Capture the cell that displays the provided text and extract its (X, Y) central coordinate. 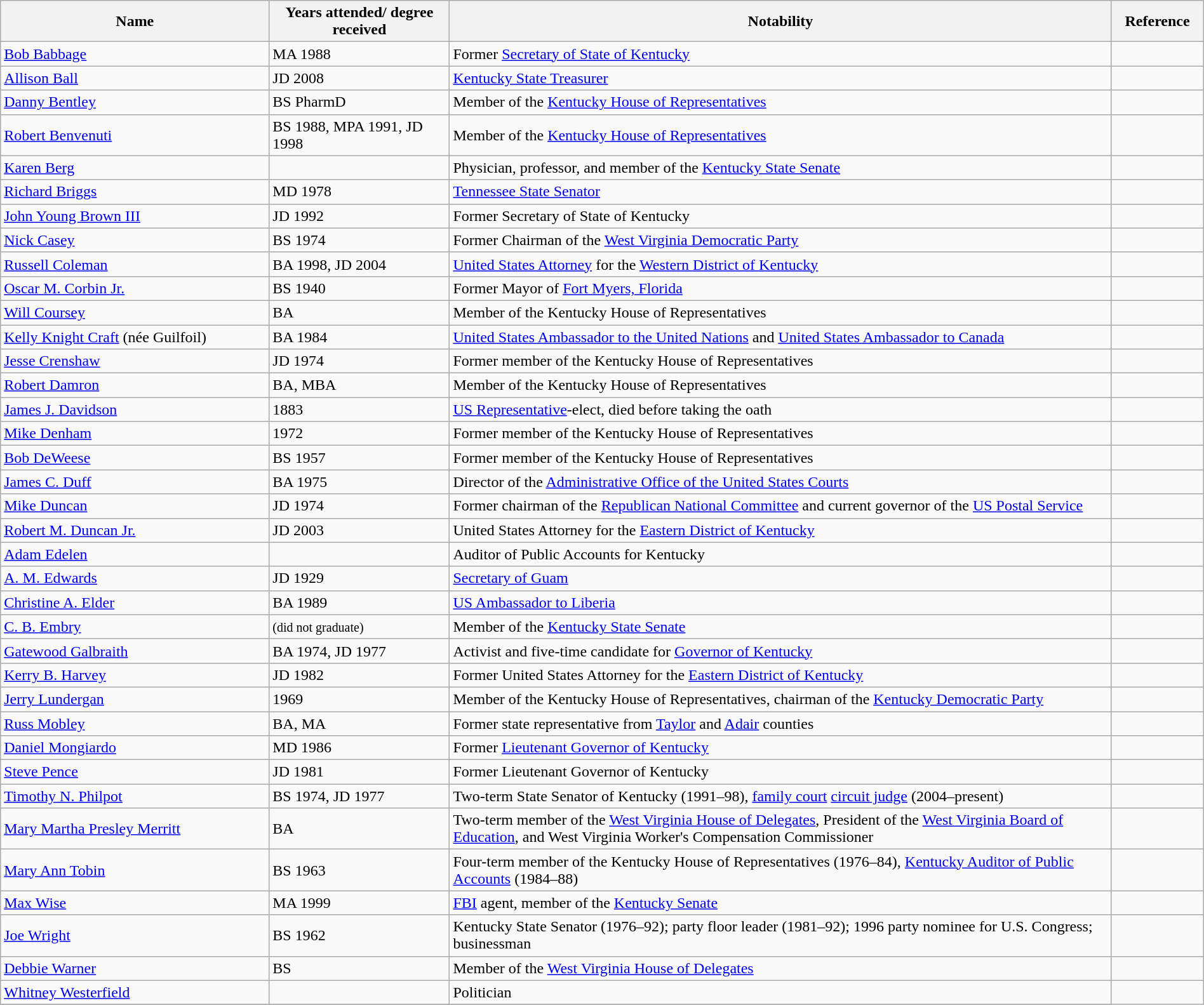
MA 1988 (359, 54)
(did not graduate) (359, 627)
BS 1988, MPA 1991, JD 1998 (359, 135)
Reference (1157, 22)
Daniel Mongiardo (135, 748)
Jesse Crenshaw (135, 361)
Whitney Westerfield (135, 992)
Adam Edelen (135, 554)
Karen Berg (135, 168)
Russ Mobley (135, 723)
Kerry B. Harvey (135, 675)
MD 1978 (359, 192)
Christine A. Elder (135, 602)
MD 1986 (359, 748)
Russell Coleman (135, 264)
Joe Wright (135, 936)
BA 1984 (359, 337)
Nick Casey (135, 240)
Tennessee State Senator (780, 192)
BS 1963 (359, 870)
US Ambassador to Liberia (780, 602)
Gatewood Galbraith (135, 651)
Robert Damron (135, 385)
JD 1982 (359, 675)
Oscar M. Corbin Jr. (135, 288)
Physician, professor, and member of the Kentucky State Senate (780, 168)
Bob Babbage (135, 54)
BS (359, 968)
1969 (359, 699)
BS 1957 (359, 458)
Activist and five-time candidate for Governor of Kentucky (780, 651)
Two-term State Senator of Kentucky (1991–98), family court circuit judge (2004–present) (780, 796)
BA 1998, JD 2004 (359, 264)
United States Ambassador to the United Nations and United States Ambassador to Canada (780, 337)
Allison Ball (135, 78)
Former state representative from Taylor and Adair counties (780, 723)
Steve Pence (135, 772)
FBI agent, member of the Kentucky Senate (780, 903)
Years attended/ degree received (359, 22)
James C. Duff (135, 482)
1972 (359, 434)
Former chairman of the Republican National Committee and current governor of the US Postal Service (780, 506)
Richard Briggs (135, 192)
Robert M. Duncan Jr. (135, 530)
BA 1989 (359, 602)
Kentucky State Treasurer (780, 78)
BA 1974, JD 1977 (359, 651)
JD 1929 (359, 578)
JD 2008 (359, 78)
BS 1962 (359, 936)
Former Chairman of the West Virginia Democratic Party (780, 240)
Member of the Kentucky House of Representatives, chairman of the Kentucky Democratic Party (780, 699)
Mike Denham (135, 434)
Robert Benvenuti (135, 135)
1883 (359, 409)
US Representative-elect, died before taking the oath (780, 409)
Name (135, 22)
JD 1992 (359, 216)
BS 1974, JD 1977 (359, 796)
Mike Duncan (135, 506)
Former Mayor of Fort Myers, Florida (780, 288)
Member of the West Virginia House of Delegates (780, 968)
James J. Davidson (135, 409)
BS PharmD (359, 102)
Mary Ann Tobin (135, 870)
Director of the Administrative Office of the United States Courts (780, 482)
United States Attorney for the Western District of Kentucky (780, 264)
Kentucky State Senator (1976–92); party floor leader (1981–92); 1996 party nominee for U.S. Congress; businessman (780, 936)
BA, MA (359, 723)
Will Coursey (135, 312)
Kelly Knight Craft (née Guilfoil) (135, 337)
BS 1940 (359, 288)
A. M. Edwards (135, 578)
Member of the Kentucky State Senate (780, 627)
Auditor of Public Accounts for Kentucky (780, 554)
Danny Bentley (135, 102)
JD 2003 (359, 530)
Notability (780, 22)
Max Wise (135, 903)
Secretary of Guam (780, 578)
Politician (780, 992)
John Young Brown III (135, 216)
Timothy N. Philpot (135, 796)
Bob DeWeese (135, 458)
Former United States Attorney for the Eastern District of Kentucky (780, 675)
Mary Martha Presley Merritt (135, 829)
BA, MBA (359, 385)
Jerry Lundergan (135, 699)
JD 1981 (359, 772)
BS 1974 (359, 240)
BA 1975 (359, 482)
C. B. Embry (135, 627)
MA 1999 (359, 903)
Four-term member of the Kentucky House of Representatives (1976–84), Kentucky Auditor of Public Accounts (1984–88) (780, 870)
Debbie Warner (135, 968)
United States Attorney for the Eastern District of Kentucky (780, 530)
